Scan for the cell matching the given text and deliver its (X, Y) coordinate at center. 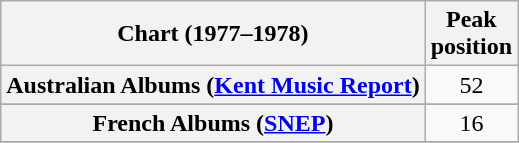
Australian Albums (Kent Music Report) (213, 85)
52 (471, 85)
Peakposition (471, 34)
French Albums (SNEP) (213, 123)
16 (471, 123)
Chart (1977–1978) (213, 34)
